Provide the (X, Y) coordinate of the cell's center where the given text is located.  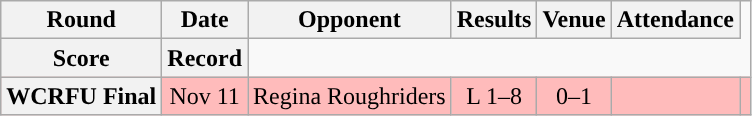
L 1–8 (494, 96)
WCRFU Final (82, 96)
0–1 (574, 96)
Record (205, 58)
Venue (574, 20)
Score (82, 58)
Opponent (350, 20)
Results (494, 20)
Attendance (675, 20)
Round (82, 20)
Nov 11 (205, 96)
Regina Roughriders (350, 96)
Date (205, 20)
